Provide the (X, Y) coordinate of the cell's center where the given text is located.  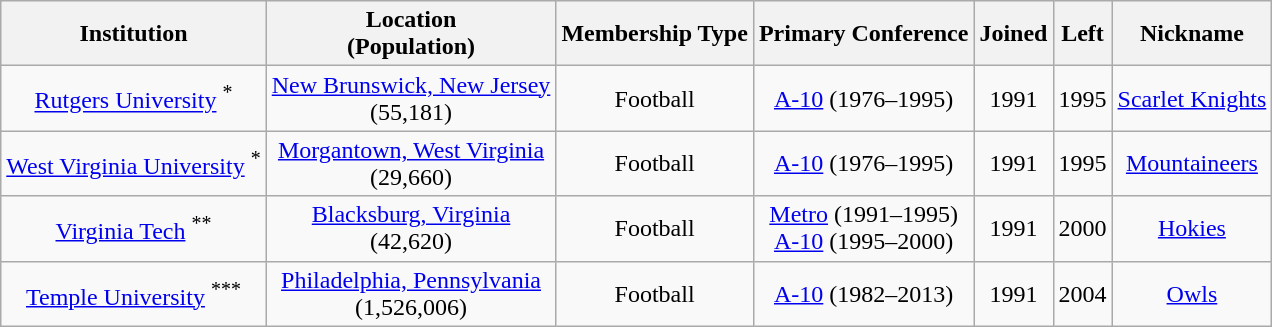
Morgantown, West Virginia(29,660) (411, 164)
Metro (1991–1995)A-10 (1995–2000) (864, 228)
2000 (1082, 228)
New Brunswick, New Jersey(55,181) (411, 98)
Institution (134, 34)
Membership Type (655, 34)
Nickname (1192, 34)
Joined (1014, 34)
Blacksburg, Virginia(42,620) (411, 228)
Philadelphia, Pennsylvania(1,526,006) (411, 294)
Hokies (1192, 228)
West Virginia University * (134, 164)
2004 (1082, 294)
Left (1082, 34)
Rutgers University * (134, 98)
Virginia Tech ** (134, 228)
A-10 (1982–2013) (864, 294)
Primary Conference (864, 34)
Temple University *** (134, 294)
Mountaineers (1192, 164)
Scarlet Knights (1192, 98)
Location(Population) (411, 34)
Owls (1192, 294)
